Return the [X, Y] coordinate for the center point of the cell that contains the specified text.  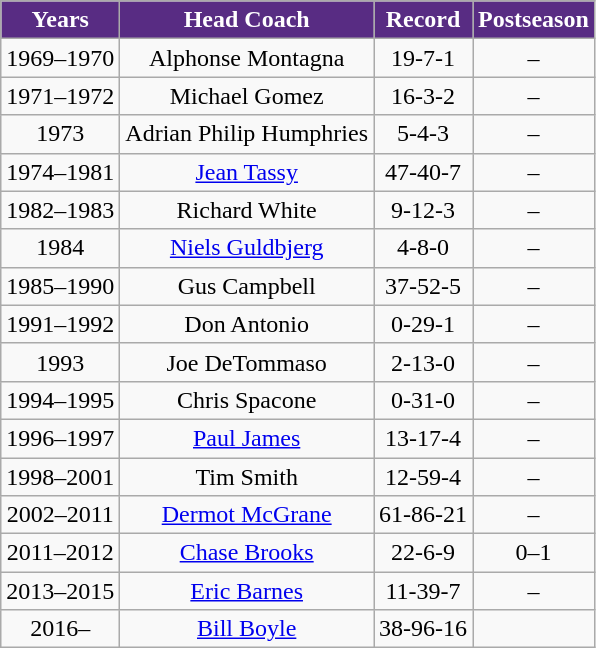
Chris Spacone [247, 400]
13-17-4 [424, 438]
4-8-0 [424, 248]
1982–1983 [60, 210]
2013–2015 [60, 591]
1985–1990 [60, 286]
Paul James [247, 438]
Chase Brooks [247, 553]
0–1 [534, 553]
0-29-1 [424, 324]
16-3-2 [424, 96]
2-13-0 [424, 362]
Don Antonio [247, 324]
37-52-5 [424, 286]
9-12-3 [424, 210]
Head Coach [247, 20]
5-4-3 [424, 134]
0-31-0 [424, 400]
Bill Boyle [247, 629]
38-96-16 [424, 629]
Joe DeTommaso [247, 362]
Jean Tassy [247, 172]
Eric Barnes [247, 591]
1974–1981 [60, 172]
47-40-7 [424, 172]
1994–1995 [60, 400]
1998–2001 [60, 477]
22-6-9 [424, 553]
Niels Guldbjerg [247, 248]
1991–1992 [60, 324]
Richard White [247, 210]
12-59-4 [424, 477]
1973 [60, 134]
19-7-1 [424, 58]
Years [60, 20]
Gus Campbell [247, 286]
1971–1972 [60, 96]
1984 [60, 248]
Tim Smith [247, 477]
1969–1970 [60, 58]
61-86-21 [424, 515]
Alphonse Montagna [247, 58]
Adrian Philip Humphries [247, 134]
2011–2012 [60, 553]
1993 [60, 362]
11-39-7 [424, 591]
Michael Gomez [247, 96]
Dermot McGrane [247, 515]
2016– [60, 629]
Postseason [534, 20]
Record [424, 20]
1996–1997 [60, 438]
2002–2011 [60, 515]
